From the cell containing the given text, extract its center point as [X, Y] coordinate. 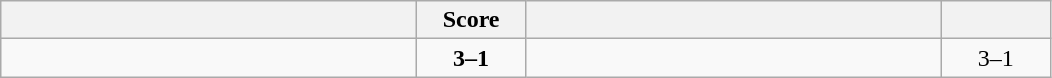
Score [472, 20]
